For the text-containing cell, return its midpoint in (x, y) coordinate format. 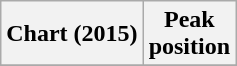
Chart (2015) (72, 34)
Peak position (189, 34)
